Find where the given text appears and provide that cell's center as [x, y] coordinate. 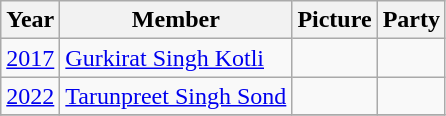
Member [176, 20]
Year [30, 20]
Gurkirat Singh Kotli [176, 58]
Tarunpreet Singh Sond [176, 96]
Picture [334, 20]
2022 [30, 96]
Party [411, 20]
2017 [30, 58]
